Determine the (X, Y) coordinate at the center of the cell enclosing the given text.  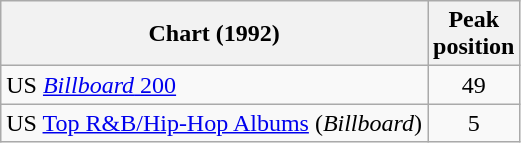
US Top R&B/Hip-Hop Albums (Billboard) (214, 123)
5 (474, 123)
Chart (1992) (214, 34)
Peakposition (474, 34)
49 (474, 85)
US Billboard 200 (214, 85)
